Scan for the cell matching the given text and deliver its [x, y] coordinate at center. 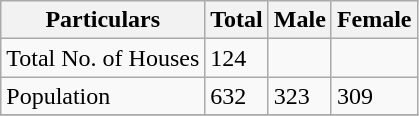
Population [103, 96]
632 [237, 96]
Total No. of Houses [103, 58]
Male [300, 20]
Particulars [103, 20]
309 [374, 96]
323 [300, 96]
Total [237, 20]
124 [237, 58]
Female [374, 20]
